Search for the cell housing the specified text and yield its [X, Y] center coordinate. 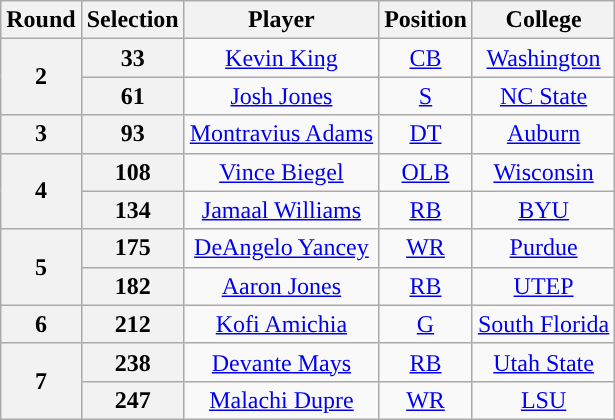
Montravius Adams [281, 134]
5 [41, 267]
7 [41, 381]
Vince Biegel [281, 172]
NC State [543, 96]
S [426, 96]
Washington [543, 58]
Josh Jones [281, 96]
Selection [132, 20]
CB [426, 58]
108 [132, 172]
6 [41, 324]
3 [41, 134]
Auburn [543, 134]
33 [132, 58]
Aaron Jones [281, 286]
Jamaal Williams [281, 210]
Purdue [543, 248]
93 [132, 134]
Utah State [543, 362]
UTEP [543, 286]
College [543, 20]
BYU [543, 210]
134 [132, 210]
DeAngelo Yancey [281, 248]
OLB [426, 172]
Player [281, 20]
61 [132, 96]
LSU [543, 400]
Round [41, 20]
175 [132, 248]
G [426, 324]
182 [132, 286]
Wisconsin [543, 172]
Malachi Dupre [281, 400]
South Florida [543, 324]
Devante Mays [281, 362]
238 [132, 362]
4 [41, 191]
Position [426, 20]
2 [41, 77]
Kevin King [281, 58]
247 [132, 400]
DT [426, 134]
212 [132, 324]
Kofi Amichia [281, 324]
